Extract the (x, y) coordinate from the center of the cell holding the provided text.  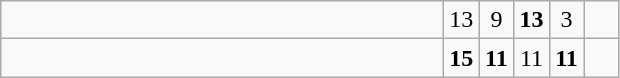
3 (566, 20)
15 (462, 58)
9 (496, 20)
